Return (x, y) of the center of cell containing provided text 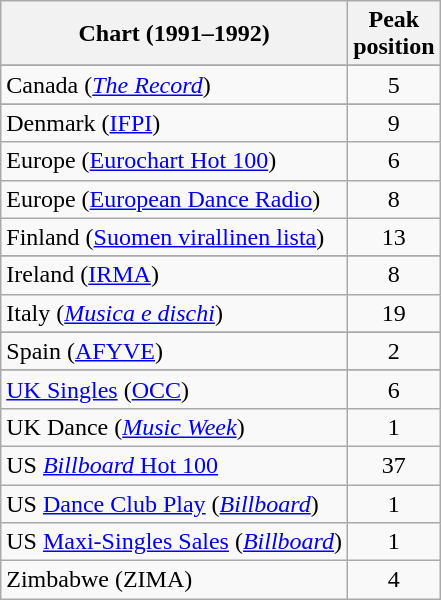
Peakposition (394, 34)
US Maxi-Singles Sales (Billboard) (174, 542)
Denmark (IFPI) (174, 123)
19 (394, 313)
US Billboard Hot 100 (174, 465)
Finland (Suomen virallinen lista) (174, 237)
37 (394, 465)
Chart (1991–1992) (174, 34)
Europe (European Dance Radio) (174, 199)
Ireland (IRMA) (174, 275)
Europe (Eurochart Hot 100) (174, 161)
UK Singles (OCC) (174, 389)
Spain (AFYVE) (174, 351)
4 (394, 580)
US Dance Club Play (Billboard) (174, 503)
2 (394, 351)
5 (394, 85)
Italy (Musica e dischi) (174, 313)
9 (394, 123)
13 (394, 237)
UK Dance (Music Week) (174, 427)
Canada (The Record) (174, 85)
Zimbabwe (ZIMA) (174, 580)
